Return the (X, Y) coordinate for the center point of the cell that contains the specified text.  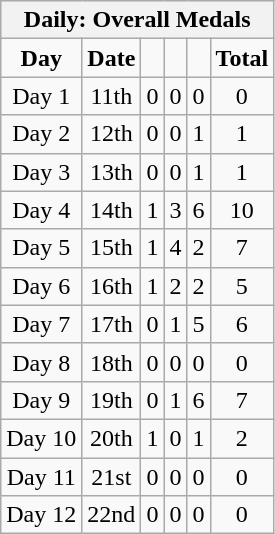
17th (112, 324)
Day 8 (42, 362)
Day (42, 58)
10 (242, 210)
Day 6 (42, 286)
14th (112, 210)
Day 2 (42, 134)
Day 4 (42, 210)
16th (112, 286)
15th (112, 248)
Daily: Overall Medals (138, 20)
Day 1 (42, 96)
20th (112, 438)
Day 11 (42, 477)
18th (112, 362)
Day 12 (42, 515)
Total (242, 58)
13th (112, 172)
22nd (112, 515)
19th (112, 400)
3 (176, 210)
Date (112, 58)
Day 10 (42, 438)
11th (112, 96)
Day 5 (42, 248)
Day 7 (42, 324)
21st (112, 477)
4 (176, 248)
Day 3 (42, 172)
12th (112, 134)
Day 9 (42, 400)
